Identify which cell holds the provided text, then report its [x, y] central coordinate. 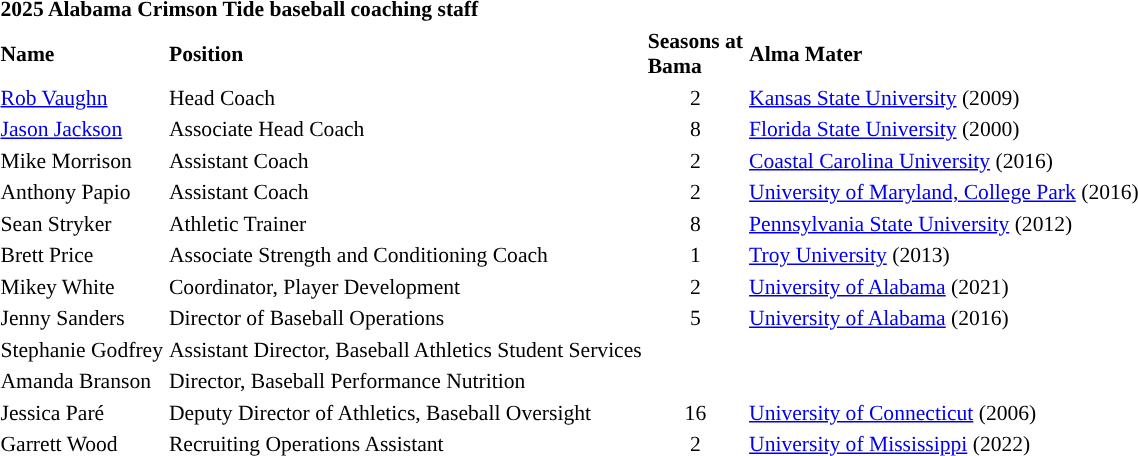
Associate Head Coach [405, 129]
Assistant Director, Baseball Athletics Student Services [405, 350]
Director, Baseball Performance Nutrition [405, 381]
5 [695, 318]
Athletic Trainer [405, 224]
16 [695, 412]
Seasons atBama [695, 53]
Deputy Director of Athletics, Baseball Oversight [405, 412]
Head Coach [405, 98]
1 [695, 255]
Associate Strength and Conditioning Coach [405, 255]
Coordinator, Player Development [405, 286]
Position [405, 53]
Director of Baseball Operations [405, 318]
